For the text-containing cell, return its midpoint in [X, Y] coordinate format. 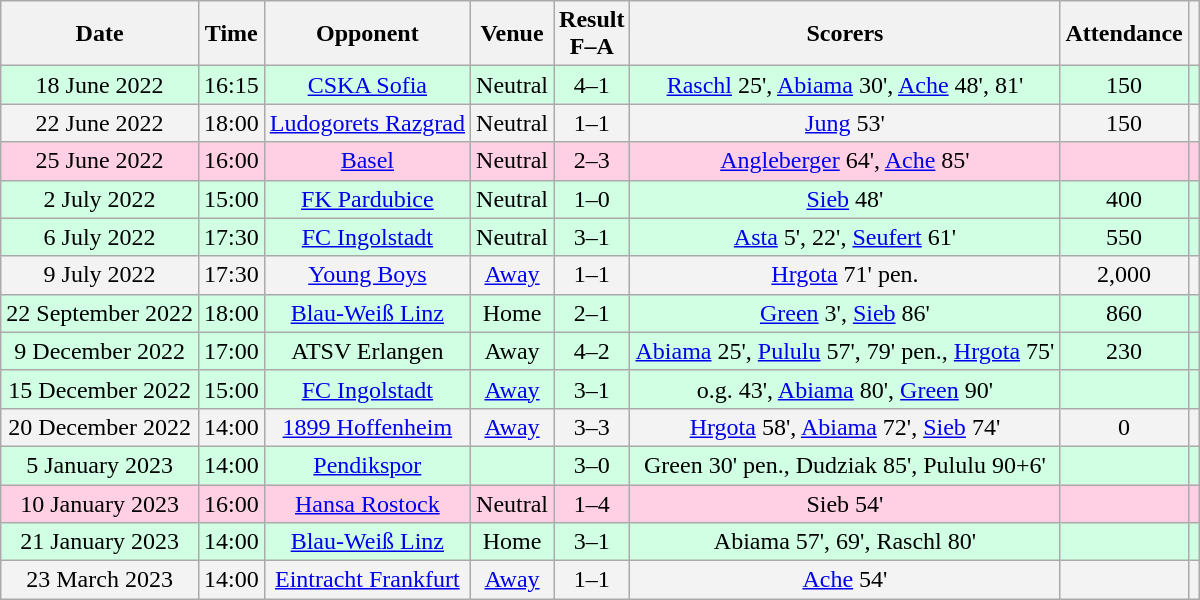
Opponent [367, 34]
20 December 2022 [100, 427]
400 [1124, 199]
Sieb 54' [845, 503]
1–4 [592, 503]
2,000 [1124, 275]
ResultF–A [592, 34]
4–1 [592, 85]
230 [1124, 351]
1–0 [592, 199]
Ludogorets Razgrad [367, 123]
6 July 2022 [100, 237]
3–3 [592, 427]
Raschl 25', Abiama 30', Ache 48', 81' [845, 85]
Green 30' pen., Dudziak 85', Pululu 90+6' [845, 465]
Basel [367, 161]
Hrgota 58', Abiama 72', Sieb 74' [845, 427]
Young Boys [367, 275]
2–3 [592, 161]
Abiama 57', 69', Raschl 80' [845, 542]
550 [1124, 237]
4–2 [592, 351]
Sieb 48' [845, 199]
16:15 [231, 85]
Hrgota 71' pen. [845, 275]
Date [100, 34]
25 June 2022 [100, 161]
Jung 53' [845, 123]
FK Pardubice [367, 199]
9 December 2022 [100, 351]
1899 Hoffenheim [367, 427]
21 January 2023 [100, 542]
18 June 2022 [100, 85]
860 [1124, 313]
9 July 2022 [100, 275]
Ache 54' [845, 580]
o.g. 43', Abiama 80', Green 90' [845, 389]
Asta 5', 22', Seufert 61' [845, 237]
Green 3', Sieb 86' [845, 313]
Venue [512, 34]
ATSV Erlangen [367, 351]
CSKA Sofia [367, 85]
0 [1124, 427]
2–1 [592, 313]
22 June 2022 [100, 123]
Pendikspor [367, 465]
15 December 2022 [100, 389]
3–0 [592, 465]
Time [231, 34]
22 September 2022 [100, 313]
Eintracht Frankfurt [367, 580]
Hansa Rostock [367, 503]
Scorers [845, 34]
23 March 2023 [100, 580]
2 July 2022 [100, 199]
5 January 2023 [100, 465]
Attendance [1124, 34]
Abiama 25', Pululu 57', 79' pen., Hrgota 75' [845, 351]
10 January 2023 [100, 503]
Angleberger 64', Ache 85' [845, 161]
17:00 [231, 351]
